Pinpoint the cell where the given text exists, returning its (X, Y) midpoint coordinate. 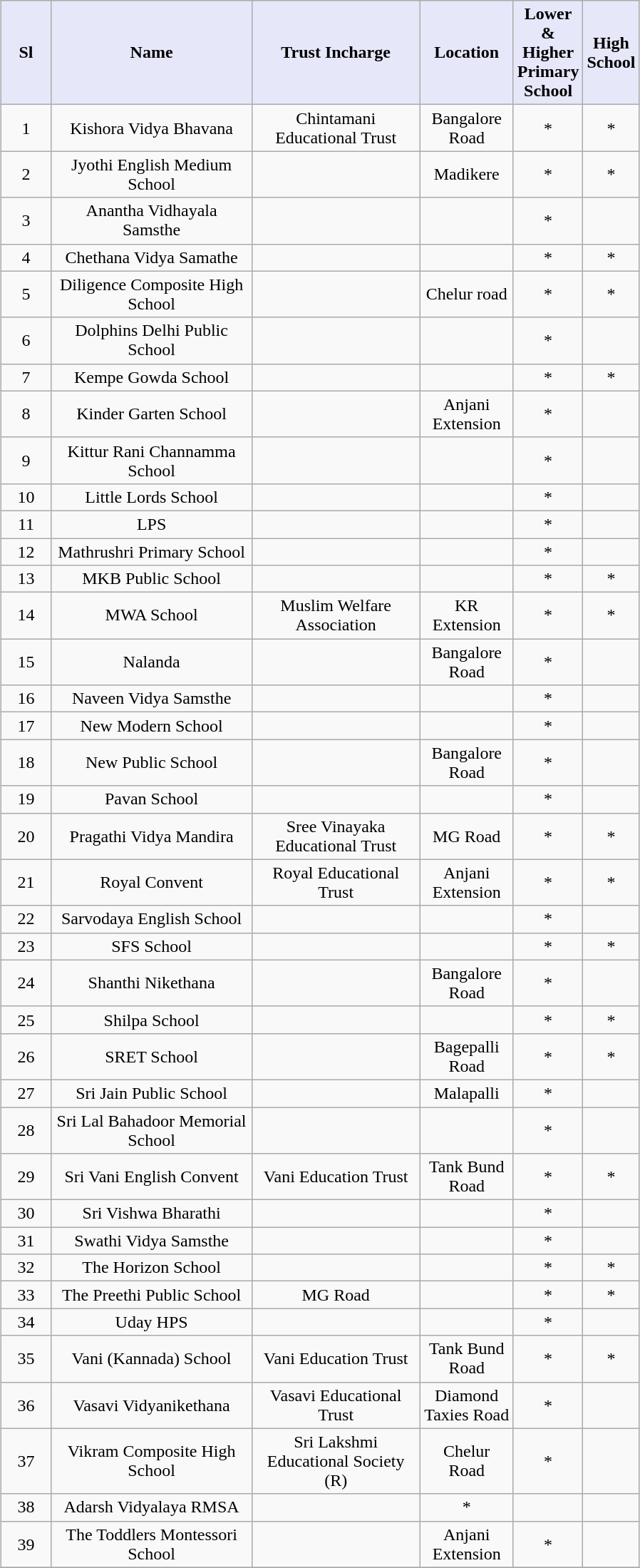
Chelur road (466, 294)
Jyothi English Medium School (151, 174)
16 (26, 699)
Vasavi Educational Trust (336, 1405)
11 (26, 524)
1 (26, 128)
Kempe Gowda School (151, 377)
Trust Incharge (336, 53)
High School (611, 53)
New Public School (151, 763)
Pavan School (151, 799)
Pragathi Vidya Mandira (151, 836)
27 (26, 1093)
5 (26, 294)
Shanthi Nikethana (151, 983)
Mathrushri Primary School (151, 551)
Bagepalli Road (466, 1057)
Nalanda (151, 662)
Anantha Vidhayala Samsthe (151, 221)
KR Extension (466, 616)
Madikere (466, 174)
9 (26, 461)
30 (26, 1214)
Sri Lal Bahadoor Memorial School (151, 1129)
33 (26, 1295)
Royal Educational Trust (336, 883)
Muslim Welfare Association (336, 616)
6 (26, 341)
Sl (26, 53)
2 (26, 174)
Chelur Road (466, 1461)
15 (26, 662)
The Toddlers Montessori School (151, 1544)
MKB Public School (151, 579)
Sri Vani English Convent (151, 1177)
MWA School (151, 616)
The Preethi Public School (151, 1295)
Vasavi Vidyanikethana (151, 1405)
SRET School (151, 1057)
35 (26, 1359)
4 (26, 257)
22 (26, 919)
New Modern School (151, 726)
10 (26, 497)
Sri Jain Public School (151, 1093)
Diamond Taxies Road (466, 1405)
8 (26, 414)
3 (26, 221)
Shilpa School (151, 1020)
Name (151, 53)
19 (26, 799)
Chethana Vidya Samathe (151, 257)
28 (26, 1129)
24 (26, 983)
Sree Vinayaka Educational Trust (336, 836)
Swathi Vidya Samsthe (151, 1241)
Diligence Composite High School (151, 294)
12 (26, 551)
SFS School (151, 946)
Sri Vishwa Bharathi (151, 1214)
13 (26, 579)
Royal Convent (151, 883)
26 (26, 1057)
31 (26, 1241)
LPS (151, 524)
36 (26, 1405)
Vikram Composite High School (151, 1461)
The Horizon School (151, 1268)
Naveen Vidya Samsthe (151, 699)
Malapalli (466, 1093)
29 (26, 1177)
39 (26, 1544)
Chintamani Educational Trust (336, 128)
34 (26, 1322)
23 (26, 946)
Lower & Higher Primary School (548, 53)
Adarsh Vidyalaya RMSA (151, 1507)
32 (26, 1268)
20 (26, 836)
Kinder Garten School (151, 414)
Uday HPS (151, 1322)
7 (26, 377)
Dolphins Delhi Public School (151, 341)
Vani (Kannada) School (151, 1359)
Sarvodaya English School (151, 919)
Location (466, 53)
Sri Lakshmi Educational Society (R) (336, 1461)
38 (26, 1507)
Kishora Vidya Bhavana (151, 128)
14 (26, 616)
37 (26, 1461)
17 (26, 726)
Little Lords School (151, 497)
25 (26, 1020)
21 (26, 883)
18 (26, 763)
Kittur Rani Channamma School (151, 461)
